Output the (x, y) coordinate of the center of the cell containing the given text.  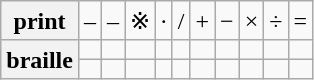
= (300, 21)
÷ (276, 21)
/ (181, 21)
· (164, 21)
× (252, 21)
+ (202, 21)
print (40, 21)
braille (40, 59)
※ (140, 21)
− (228, 21)
